Capture the cell that displays the provided text and extract its (x, y) central coordinate. 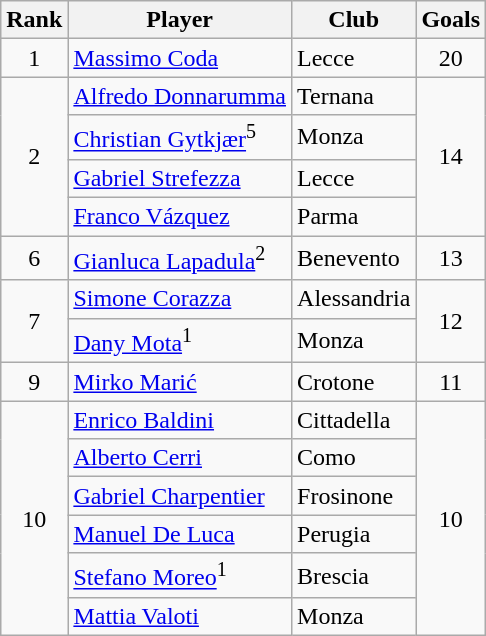
Dany Mota1 (180, 340)
11 (451, 382)
Brescia (354, 576)
2 (34, 156)
Franco Vázquez (180, 217)
Mirko Marić (180, 382)
7 (34, 322)
Parma (354, 217)
9 (34, 382)
14 (451, 156)
12 (451, 322)
Benevento (354, 258)
Gianluca Lapadula2 (180, 258)
Ternana (354, 96)
Goals (451, 20)
6 (34, 258)
20 (451, 58)
Player (180, 20)
Stefano Moreo1 (180, 576)
Mattia Valoti (180, 617)
Enrico Baldini (180, 420)
Alberto Cerri (180, 458)
Alfredo Donnarumma (180, 96)
Massimo Coda (180, 58)
Crotone (354, 382)
Frosinone (354, 496)
Simone Corazza (180, 299)
13 (451, 258)
Manuel De Luca (180, 534)
Perugia (354, 534)
Cittadella (354, 420)
1 (34, 58)
Rank (34, 20)
Gabriel Strefezza (180, 178)
Gabriel Charpentier (180, 496)
Alessandria (354, 299)
Como (354, 458)
Christian Gytkjær5 (180, 138)
Club (354, 20)
